Detect which cell encompasses the target text, then output its (x, y) center coordinate. 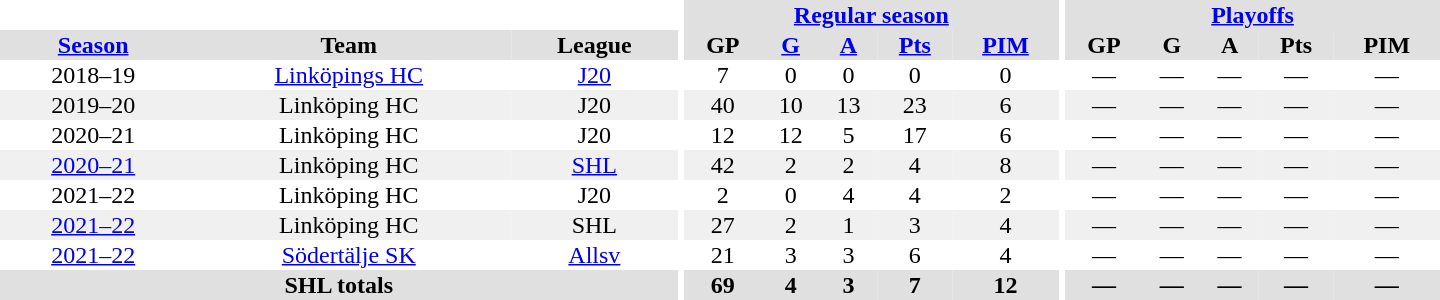
Linköpings HC (348, 75)
Season (93, 45)
40 (723, 105)
1 (849, 225)
Team (348, 45)
42 (723, 165)
23 (914, 105)
10 (791, 105)
13 (849, 105)
Playoffs (1252, 15)
Allsv (594, 255)
8 (1005, 165)
17 (914, 135)
27 (723, 225)
SHL totals (339, 285)
League (594, 45)
Södertälje SK (348, 255)
Regular season (872, 15)
21 (723, 255)
2019–20 (93, 105)
5 (849, 135)
2018–19 (93, 75)
69 (723, 285)
